Scan for the cell matching the given text and deliver its [X, Y] coordinate at center. 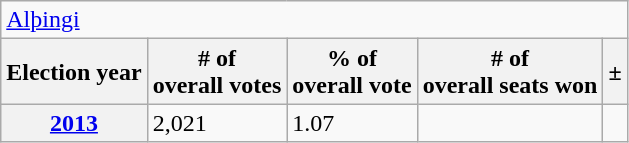
2,021 [217, 123]
# ofoverall votes [217, 72]
Alþingi [314, 20]
± [615, 72]
% ofoverall vote [352, 72]
1.07 [352, 123]
# ofoverall seats won [510, 72]
Election year [74, 72]
2013 [74, 123]
